Extract the (x, y) coordinate from the center of the cell holding the provided text.  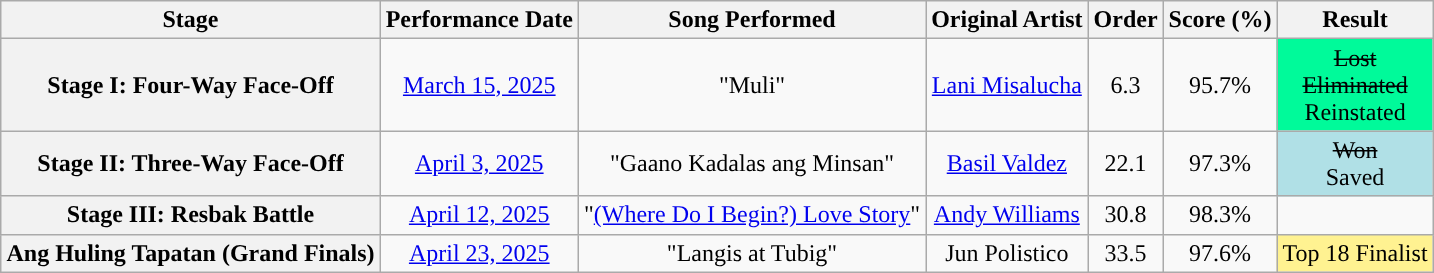
Andy Williams (1007, 215)
Original Artist (1007, 20)
WonSaved (1355, 164)
Song Performed (752, 20)
"Muli" (752, 85)
6.3 (1126, 85)
Score (%) (1220, 20)
22.1 (1126, 164)
March 15, 2025 (479, 85)
April 12, 2025 (479, 215)
April 23, 2025 (479, 253)
Top 18 Finalist (1355, 253)
Lani Misalucha (1007, 85)
30.8 (1126, 215)
LostEliminatedReinstated (1355, 85)
Stage II: Three-Way Face-Off (190, 164)
Ang Huling Tapatan (Grand Finals) (190, 253)
Stage (190, 20)
Order (1126, 20)
95.7% (1220, 85)
Jun Polistico (1007, 253)
98.3% (1220, 215)
Result (1355, 20)
"Gaano Kadalas ang Minsan" (752, 164)
"(Where Do I Begin?) Love Story" (752, 215)
33.5 (1126, 253)
Stage III: Resbak Battle (190, 215)
April 3, 2025 (479, 164)
97.6% (1220, 253)
Performance Date (479, 20)
Basil Valdez (1007, 164)
Stage I: Four-Way Face-Off (190, 85)
97.3% (1220, 164)
"Langis at Tubig" (752, 253)
